Search for the cell housing the specified text and yield its (x, y) center coordinate. 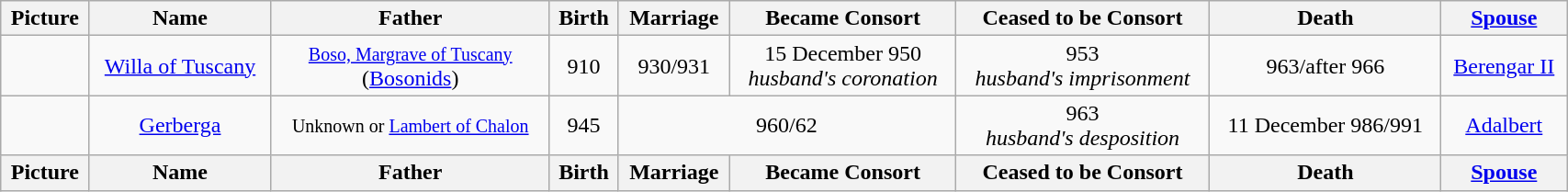
963husband's desposition (1082, 125)
930/931 (674, 66)
960/62 (787, 125)
11 December 986/991 (1325, 125)
963/after 966 (1325, 66)
Gerberga (180, 125)
945 (583, 125)
Boso, Margrave of Tuscany(Bosonids) (410, 66)
953husband's imprisonment (1082, 66)
15 December 950husband's coronation (843, 66)
Willa of Tuscany (180, 66)
Unknown or Lambert of Chalon (410, 125)
Berengar II (1505, 66)
910 (583, 66)
Adalbert (1505, 125)
